From the cell containing the given text, extract its center point as (x, y) coordinate. 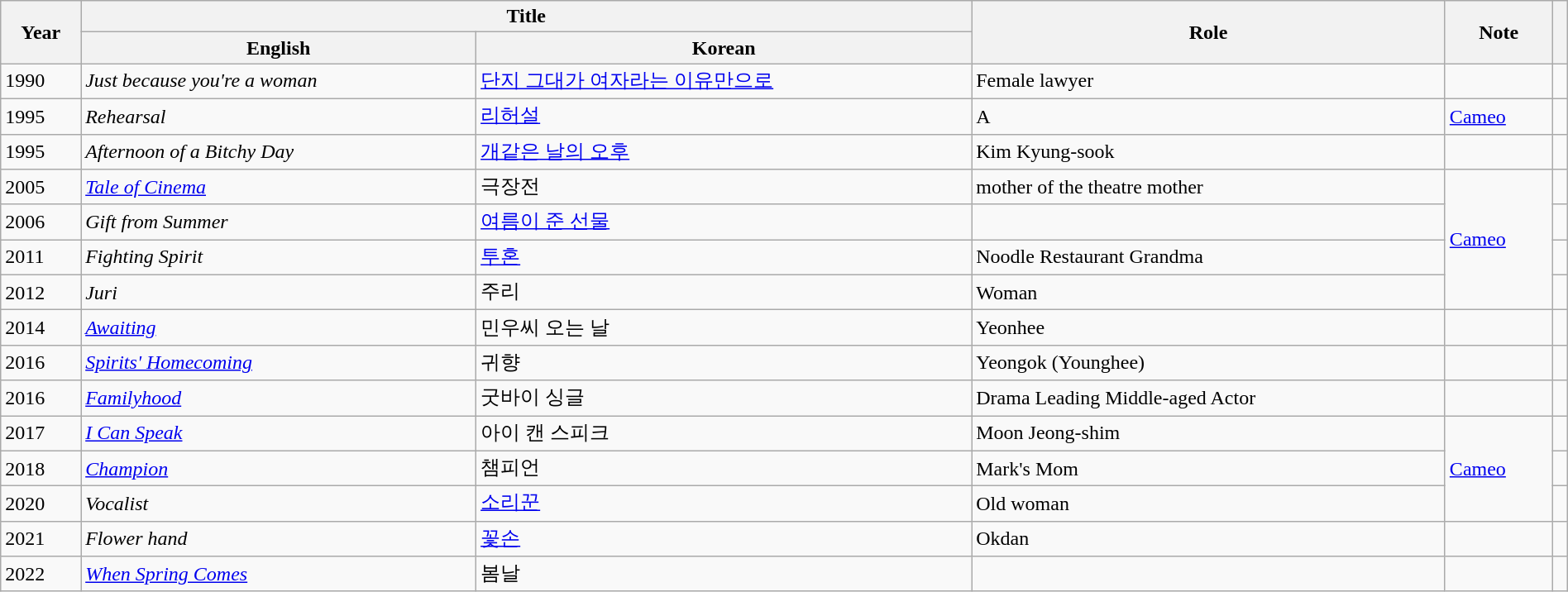
2006 (41, 222)
mother of the theatre mother (1209, 187)
Drama Leading Middle-aged Actor (1209, 399)
Rehearsal (279, 116)
단지 그대가 여자라는 이유만으로 (724, 81)
개같은 날의 오후 (724, 152)
꽃손 (724, 539)
Title (526, 17)
챔피언 (724, 468)
2021 (41, 539)
귀향 (724, 362)
Just because you're a woman (279, 81)
Moon Jeong-shim (1209, 433)
English (279, 48)
소리꾼 (724, 504)
2011 (41, 258)
굿바이 싱글 (724, 399)
Note (1499, 32)
Juri (279, 293)
Yeonhee (1209, 327)
Yeongok (Younghee) (1209, 362)
아이 캔 스피크 (724, 433)
1990 (41, 81)
2014 (41, 327)
2012 (41, 293)
Noodle Restaurant Grandma (1209, 258)
투혼 (724, 258)
Woman (1209, 293)
Female lawyer (1209, 81)
Old woman (1209, 504)
봄날 (724, 574)
주리 (724, 293)
Spirits' Homecoming (279, 362)
Awaiting (279, 327)
극장전 (724, 187)
Flower hand (279, 539)
2005 (41, 187)
Vocalist (279, 504)
Champion (279, 468)
A (1209, 116)
When Spring Comes (279, 574)
2018 (41, 468)
Korean (724, 48)
2020 (41, 504)
2017 (41, 433)
Year (41, 32)
Kim Kyung-sook (1209, 152)
2022 (41, 574)
Gift from Summer (279, 222)
Familyhood (279, 399)
리허설 (724, 116)
여름이 준 선물 (724, 222)
I Can Speak (279, 433)
Fighting Spirit (279, 258)
Afternoon of a Bitchy Day (279, 152)
Mark's Mom (1209, 468)
Tale of Cinema (279, 187)
Role (1209, 32)
Okdan (1209, 539)
민우씨 오는 날 (724, 327)
